Provide the [X, Y] coordinate of the cell's center where the given text is located.  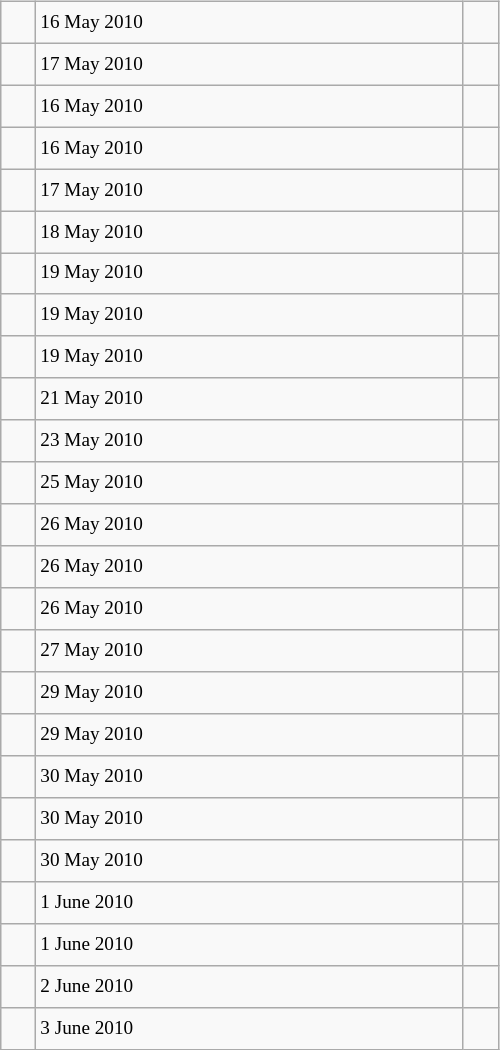
25 May 2010 [250, 483]
18 May 2010 [250, 232]
3 June 2010 [250, 1028]
21 May 2010 [250, 399]
2 June 2010 [250, 986]
27 May 2010 [250, 651]
23 May 2010 [250, 441]
